Return the [X, Y] coordinate for the center point of the cell that contains the specified text.  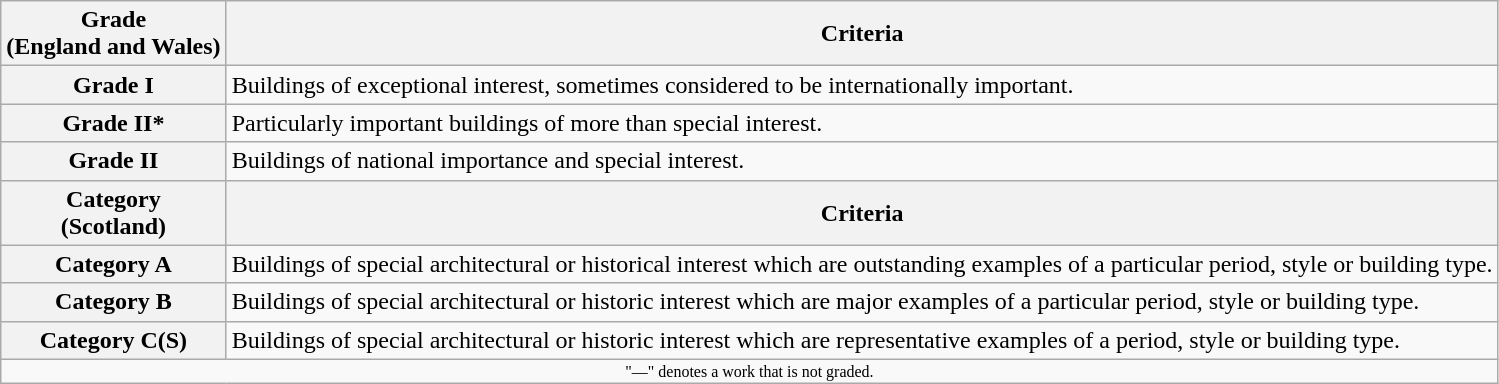
Buildings of exceptional interest, sometimes considered to be internationally important. [862, 85]
Buildings of national importance and special interest. [862, 161]
Grade I [114, 85]
Category A [114, 264]
Category C(S) [114, 340]
Buildings of special architectural or historical interest which are outstanding examples of a particular period, style or building type. [862, 264]
Grade(England and Wales) [114, 34]
Buildings of special architectural or historic interest which are major examples of a particular period, style or building type. [862, 302]
Category B [114, 302]
Particularly important buildings of more than special interest. [862, 123]
Category(Scotland) [114, 212]
Grade II* [114, 123]
"—" denotes a work that is not graded. [750, 371]
Buildings of special architectural or historic interest which are representative examples of a period, style or building type. [862, 340]
Grade II [114, 161]
